Scan for the cell matching the given text and deliver its (x, y) coordinate at center. 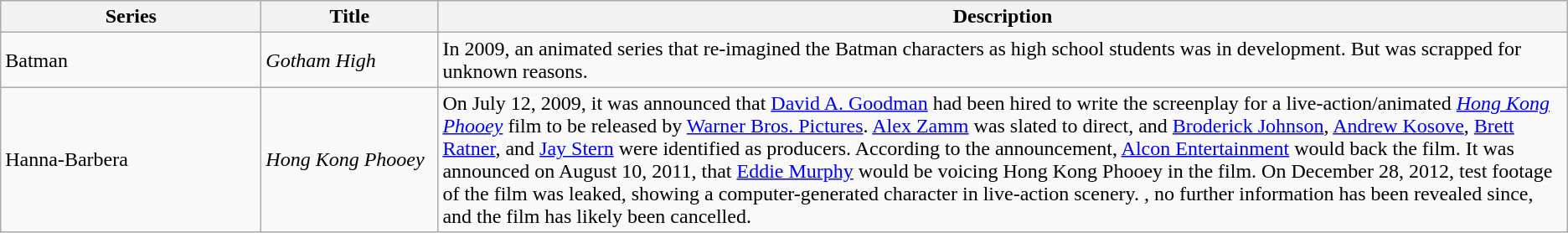
Gotham High (350, 60)
Hanna-Barbera (131, 159)
Series (131, 17)
Description (1003, 17)
Title (350, 17)
In 2009, an animated series that re-imagined the Batman characters as high school students was in development. But was scrapped for unknown reasons. (1003, 60)
Batman (131, 60)
Hong Kong Phooey (350, 159)
